From the cell containing the given text, extract its center point as (X, Y) coordinate. 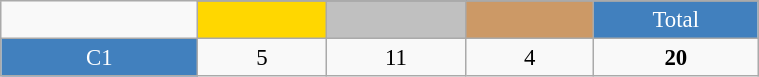
11 (396, 58)
C1 (100, 58)
5 (262, 58)
Total (676, 20)
4 (530, 58)
20 (676, 58)
